Extract the (x, y) coordinate from the center of the cell holding the provided text.  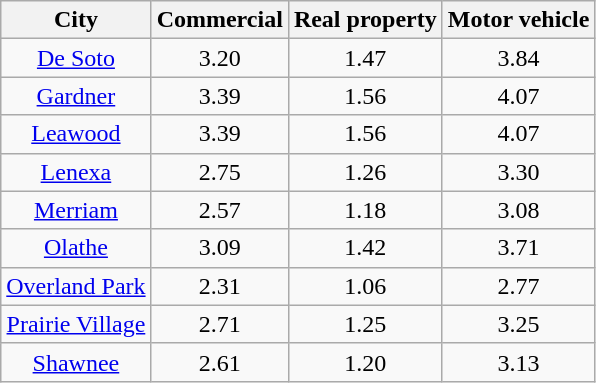
3.71 (518, 248)
2.77 (518, 286)
1.06 (365, 286)
Merriam (76, 210)
2.57 (220, 210)
1.20 (365, 362)
City (76, 20)
1.25 (365, 324)
Overland Park (76, 286)
Prairie Village (76, 324)
Leawood (76, 134)
Lenexa (76, 172)
3.84 (518, 58)
1.26 (365, 172)
3.08 (518, 210)
2.31 (220, 286)
1.47 (365, 58)
1.42 (365, 248)
2.75 (220, 172)
Motor vehicle (518, 20)
3.20 (220, 58)
De Soto (76, 58)
Commercial (220, 20)
1.18 (365, 210)
Real property (365, 20)
Olathe (76, 248)
2.71 (220, 324)
3.30 (518, 172)
Shawnee (76, 362)
3.25 (518, 324)
3.09 (220, 248)
3.13 (518, 362)
Gardner (76, 96)
2.61 (220, 362)
